Provide the [X, Y] coordinate of the cell's center where the given text is located.  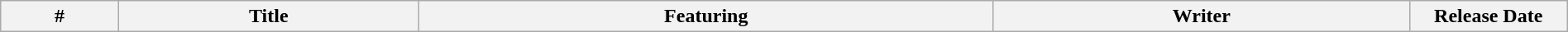
Title [268, 16]
# [60, 16]
Release Date [1489, 16]
Writer [1201, 16]
Featuring [706, 16]
